Output the [X, Y] coordinate of the center of the cell containing the given text.  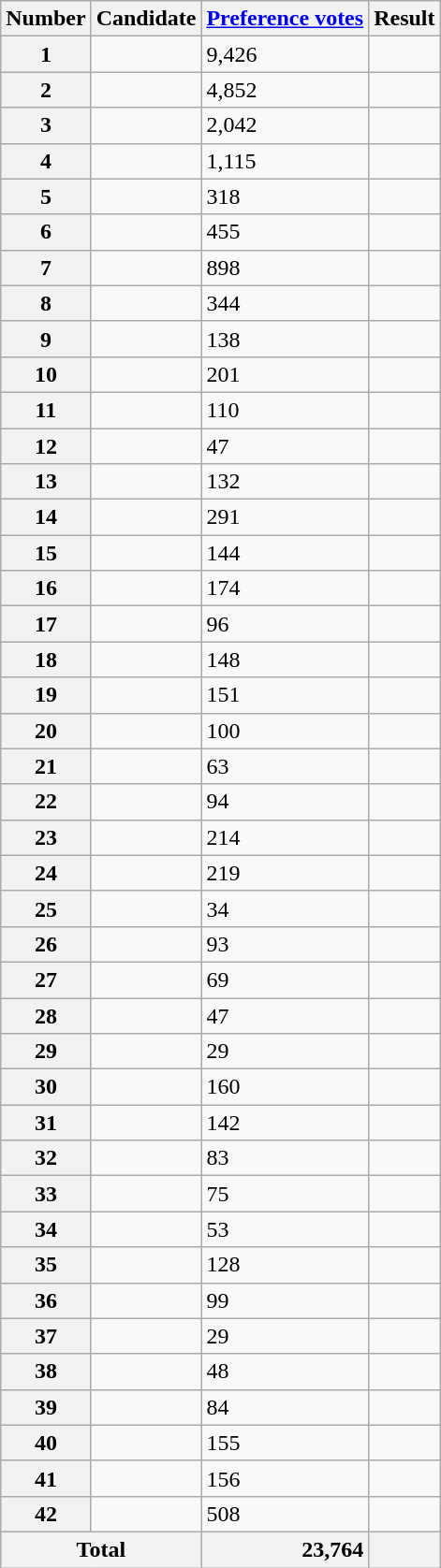
132 [285, 482]
9 [46, 339]
27 [46, 980]
83 [285, 1158]
24 [46, 873]
455 [285, 232]
42 [46, 1514]
214 [285, 837]
148 [285, 660]
36 [46, 1300]
156 [285, 1478]
Total [101, 1549]
19 [46, 695]
9,426 [285, 54]
138 [285, 339]
160 [285, 1087]
155 [285, 1443]
13 [46, 482]
22 [46, 802]
Result [404, 19]
16 [46, 588]
23 [46, 837]
2 [46, 90]
35 [46, 1265]
99 [285, 1300]
100 [285, 731]
344 [285, 303]
26 [46, 944]
31 [46, 1123]
96 [285, 624]
37 [46, 1336]
69 [285, 980]
7 [46, 268]
41 [46, 1478]
4,852 [285, 90]
219 [285, 873]
8 [46, 303]
40 [46, 1443]
Preference votes [285, 19]
151 [285, 695]
33 [46, 1194]
5 [46, 196]
4 [46, 161]
23,764 [285, 1549]
94 [285, 802]
508 [285, 1514]
30 [46, 1087]
28 [46, 1015]
Candidate [146, 19]
318 [285, 196]
20 [46, 731]
39 [46, 1407]
15 [46, 553]
48 [285, 1372]
291 [285, 517]
25 [46, 908]
53 [285, 1229]
201 [285, 374]
63 [285, 766]
75 [285, 1194]
Number [46, 19]
11 [46, 410]
142 [285, 1123]
21 [46, 766]
18 [46, 660]
38 [46, 1372]
6 [46, 232]
93 [285, 944]
144 [285, 553]
110 [285, 410]
12 [46, 446]
17 [46, 624]
1 [46, 54]
10 [46, 374]
2,042 [285, 125]
128 [285, 1265]
1,115 [285, 161]
174 [285, 588]
32 [46, 1158]
3 [46, 125]
14 [46, 517]
84 [285, 1407]
898 [285, 268]
